Capture the cell that displays the provided text and extract its [X, Y] central coordinate. 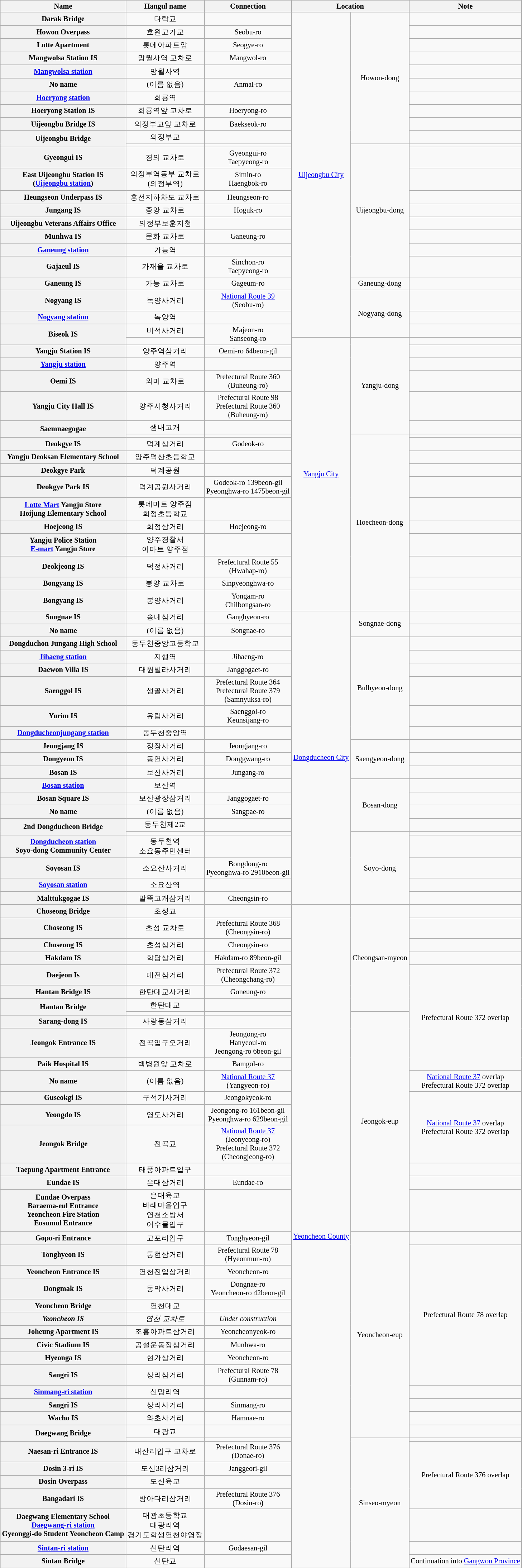
Uijeongbu Veterans Affairs Office [63, 224]
Godeok-ro [248, 444]
대광초등학교대광리역경기도학생연천야영장 [165, 1525]
Yeongdo IS [63, 1115]
Prefectural Route 372 overlap [466, 1017]
덕정사거리 [165, 567]
Uijeongbu Bridge [63, 139]
Prefectural Route 78(Gunnam-ro) [248, 1375]
Uijeongbu City [321, 175]
Daegwang Elementary SchoolDaegwang-ri stationGyeonggi-do Student Yeoncheon Camp [63, 1525]
가재울 교차로 [165, 267]
Choseong Bridge [63, 911]
한탄대교사거리 [165, 992]
회정삼거리 [165, 527]
봉양사거리 [165, 600]
가능 교차로 [165, 283]
Uijeongbu-dong [380, 210]
Sintan Bridge [63, 1561]
Anmal-ro [248, 85]
Dosin Overpass [63, 1482]
송내삼거리 [165, 617]
회룡역앞 교차로 [165, 111]
유림사거리 [165, 716]
Bosan Square IS [63, 799]
Bongdong-roPyeonghwa-ro 2910beon-gil [248, 868]
Hakdam-ro 89beon-gil [248, 958]
Taepung Apartment Entrance [63, 1170]
Gageum-ro [248, 283]
Soyosan IS [63, 868]
Cheongsan-myeon [380, 958]
Jeongok Bridge [63, 1144]
Yangju City Hall IS [63, 406]
외미 교차로 [165, 381]
Daewon Villa IS [63, 669]
연천진입삼거리 [165, 1272]
Dongducheon City [321, 758]
Yeoncheon County [321, 1236]
Mangwolsa station [63, 72]
National Route 39(Seobu-ro) [248, 300]
Prefectural Route 376(Donae-ro) [248, 1452]
Eundae IS [63, 1183]
Bosan IS [63, 772]
흥선지하차도 교차로 [165, 197]
Jungang IS [63, 210]
Hangul name [165, 6]
Yeoncheonyeok-ro [248, 1332]
녹양사거리 [165, 300]
Saenggol-roKeunsijang-ro [248, 716]
Howon-dong [380, 78]
소요산사거리 [165, 868]
Prefectural Route 360(Buheung-ro) [248, 381]
Hyeonga IS [63, 1358]
양주역삼거리 [165, 351]
Bosan-dong [380, 805]
Hoecheon-dong [380, 522]
Darak Bridge [63, 19]
Munhwa-ro [248, 1345]
Soyosan station [63, 885]
National Route 37(Jeonyeong-ro)Prefectural Route 372(Cheongjeong-ro) [248, 1144]
2nd Dongducheon Bridge [63, 826]
Connection [248, 6]
Prefectural Route 55(Hwahap-ro) [248, 567]
Seobu-ro [248, 32]
Dongducheon stationSoyo-dong Community Center [63, 846]
양주시청사거리 [165, 406]
학담삼거리 [165, 958]
Nogyang-dong [380, 313]
대원빌라사거리 [165, 669]
정장사거리 [165, 746]
전곡입구오거리 [165, 1043]
Sinmang-ri station [63, 1392]
구석기사거리 [165, 1098]
Goneung-ro [248, 992]
상리삼거리 [165, 1375]
상리사거리 [165, 1405]
Dongnae-roYeoncheon-ro 42beon-gil [248, 1288]
Saengyeon-dong [380, 759]
Gyeongui IS [63, 157]
Prefectural Route 376 overlap [466, 1475]
방아다리삼거리 [165, 1498]
덕계삼거리 [165, 444]
Yangju Deoksan Elementary School [63, 457]
공설운동장삼거리 [165, 1345]
Yangju-dong [380, 385]
Hoejeong-ro [248, 527]
망월사역 [165, 72]
의정부보훈지청 [165, 224]
Hamnae-ro [248, 1418]
Hakdam IS [63, 958]
양주역 [165, 364]
Daejeon Is [63, 975]
Jeongokyeok-ro [248, 1098]
Mangwolsa Station IS [63, 58]
Yeoncheon-eup [380, 1335]
도신3리삼거리 [165, 1469]
Jeongjang IS [63, 746]
Prefectural Route 368(Cheongsin-ro) [248, 928]
Note [466, 6]
망월사역 교차로 [165, 58]
가능역 [165, 249]
의정부역동부 교차로(의정부역) [165, 179]
Jeongong-roHanyeoul-roJeongong-ro 6beon-gil [248, 1043]
Bosan station [63, 786]
초성교 [165, 911]
Wacho IS [63, 1418]
소요산역 [165, 885]
초성삼거리 [165, 945]
Daegwang Bridge [63, 1433]
동연사거리 [165, 759]
은대육교바래마을입구연천소방서어수물입구 [165, 1210]
Songnae-dong [380, 624]
Tonghyeon IS [63, 1255]
Eundae OverpassBaraema-eul EntranceYeoncheon Fire StationEosumul Entrance [63, 1210]
Oemi IS [63, 381]
Godaesan-gil [248, 1548]
말뚝고개삼거리 [165, 898]
Prefectural Route 98Prefectural Route 360(Buheung-ro) [248, 406]
덕계공원 [165, 470]
Hoeryong-ro [248, 111]
샘내고개 [165, 427]
의정부교 [165, 137]
Tonghyeon-gil [248, 1238]
한탄대교 [165, 1005]
Yangju Station IS [63, 351]
신망리역 [165, 1392]
Ganeung station [63, 249]
Gangbyeon-ro [248, 617]
Continuation into Gangwon Province [466, 1561]
Yeoncheon IS [63, 1319]
롯데마트 양주점회정초등학교 [165, 509]
Dongducheonjungang station [63, 733]
대광교 [165, 1431]
Sinchon-roTaepyeong-ro [248, 267]
Sangpae-ro [248, 811]
Jungang-ro [248, 772]
Mangwol-ro [248, 58]
Jeongok Entrance IS [63, 1043]
연천대교 [165, 1305]
Deokgye Park IS [63, 487]
Prefectural Route 376(Dosin-ro) [248, 1498]
동두천역소요동주민센터 [165, 846]
신탄교 [165, 1561]
Sinpyeonghwa-ro [248, 583]
문화 교차로 [165, 237]
동두천중앙역 [165, 733]
Gyeongui-roTaepyeong-ro [248, 157]
Yangju Police StationE-mart Yangju Store [63, 545]
Guseokgi IS [63, 1098]
Yeoncheon Bridge [63, 1305]
Jeongok-eup [380, 1121]
Under construction [248, 1319]
도신육교 [165, 1482]
Soyo-dong [380, 868]
Paik Hospital IS [63, 1064]
의정부교앞 교차로 [165, 124]
와초사거리 [165, 1418]
양주경찰서이마트 양주점 [165, 545]
동두천중앙고등학교 [165, 644]
Howon Overpass [63, 32]
사랑동삼거리 [165, 1021]
초성 교차로 [165, 928]
Oemi-ro 64beon-gil [248, 351]
연천 교차로 [165, 1319]
동두천제2교 [165, 825]
Yeoncheon Entrance IS [63, 1272]
Yurim IS [63, 716]
경의 교차로 [165, 157]
양주덕산초등학교 [165, 457]
Joheung Apartment IS [63, 1332]
덕계공원사거리 [165, 487]
Hantan Bridge IS [63, 992]
Lotte Mart Yangju StoreHoijung Elementary School [63, 509]
Biseok IS [63, 334]
Saemnaegogae [63, 429]
Deokgye IS [63, 444]
중앙 교차로 [165, 210]
Gajaeul IS [63, 267]
Godeok-ro 139beon-gilPyeonghwa-ro 1475beon-gil [248, 487]
Hantan Bridge [63, 1007]
Deokgye Park [63, 470]
은대삼거리 [165, 1183]
Songnae-ro [248, 630]
전곡교 [165, 1144]
Prefectural Route 372(Cheongchang-ro) [248, 975]
Dongyeon IS [63, 759]
Civic Stadium IS [63, 1345]
Lotte Apartment [63, 45]
Dosin 3-ri IS [63, 1469]
백병원앞 교차로 [165, 1064]
Ganeung IS [63, 283]
Naesan-ri Entrance IS [63, 1452]
Majeon-roSanseong-ro [248, 334]
Deokjeong IS [63, 567]
지행역 [165, 657]
Malttukgogae IS [63, 898]
Jihaeng station [63, 657]
대전삼거리 [165, 975]
Name [63, 6]
Nogyang station [63, 318]
Ganeung-dong [380, 283]
Nogyang IS [63, 300]
Uijeongbu Bridge IS [63, 124]
Prefectural Route 364Prefectural Route 379(Samnyuksa-ro) [248, 691]
Sarang-dong IS [63, 1021]
Location [350, 6]
동막사거리 [165, 1288]
Sinmang-ro [248, 1405]
Hoejeong IS [63, 527]
Sinseo-myeon [380, 1503]
보산역 [165, 786]
신탄리역 [165, 1548]
Gopo-ri Entrance [63, 1238]
Dongmak IS [63, 1288]
National Route 37(Yangyeon-ro) [248, 1081]
Donggwang-ro [248, 759]
Sintan-ri station [63, 1548]
보산광장삼거리 [165, 799]
호원고가교 [165, 32]
Eundae-ro [248, 1183]
봉양 교차로 [165, 583]
Saenggol IS [63, 691]
영도사거리 [165, 1115]
Heungseon Underpass IS [63, 197]
Ganeung-ro [248, 237]
Janggeori-gil [248, 1469]
Prefectural Route 78 overlap [466, 1315]
다락교 [165, 19]
Jihaeng-ro [248, 657]
Baekseok-ro [248, 124]
회룡역 [165, 97]
Hoeryong Station IS [63, 111]
녹양역 [165, 318]
Munhwa IS [63, 237]
Prefectural Route 78(Hyeonmun-ro) [248, 1255]
내산리입구 교차로 [165, 1452]
Hoguk-ro [248, 210]
Hoeryong station [63, 97]
Dongduchon Jungang High School [63, 644]
Bangadari IS [63, 1498]
Yongam-roChilbongsan-ro [248, 600]
Heungseon-ro [248, 197]
비석사거리 [165, 330]
Yangju station [63, 364]
현가삼거리 [165, 1358]
Songnae IS [63, 617]
통현삼거리 [165, 1255]
태풍아파트입구 [165, 1170]
조흥아파트삼거리 [165, 1332]
Bulhyeon-dong [380, 688]
Simin-roHaengbok-ro [248, 179]
고포리입구 [165, 1238]
East Uijeongbu Station IS(Uijeongbu station) [63, 179]
Yangju City [321, 474]
Jeongong-ro 161beon-gilPyeonghwa-ro 629beon-gil [248, 1115]
보산사거리 [165, 772]
생골사거리 [165, 691]
Seogye-ro [248, 45]
롯데아파트앞 [165, 45]
Bamgol-ro [248, 1064]
Jeongjang-ro [248, 746]
